For the text-containing cell, return its midpoint in [X, Y] coordinate format. 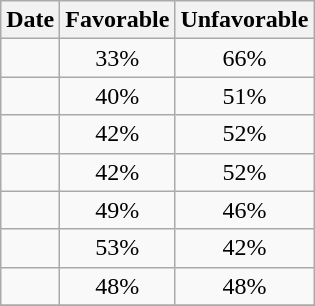
51% [244, 96]
Unfavorable [244, 20]
49% [118, 210]
33% [118, 58]
Favorable [118, 20]
Date [30, 20]
40% [118, 96]
66% [244, 58]
53% [118, 248]
46% [244, 210]
